Provide the (x, y) coordinate of the cell's center where the given text is located.  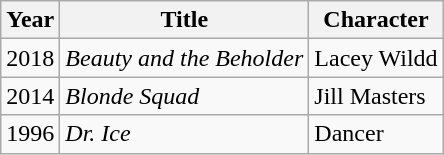
Jill Masters (376, 96)
2014 (30, 96)
Character (376, 20)
Year (30, 20)
Dancer (376, 134)
Title (184, 20)
Lacey Wildd (376, 58)
Dr. Ice (184, 134)
Blonde Squad (184, 96)
Beauty and the Beholder (184, 58)
2018 (30, 58)
1996 (30, 134)
